Return (x, y) of the center of cell containing provided text 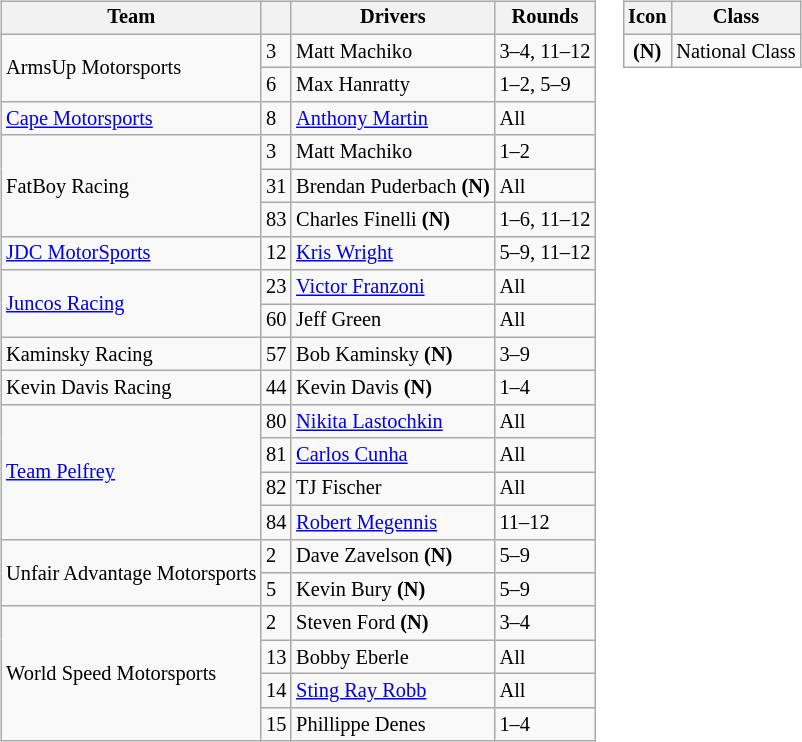
1–2, 5–9 (546, 85)
Rounds (546, 18)
3–4, 11–12 (546, 51)
Kevin Davis (N) (392, 388)
TJ Fischer (392, 489)
44 (276, 388)
Class (736, 18)
1–6, 11–12 (546, 220)
8 (276, 119)
31 (276, 186)
13 (276, 657)
(N) (647, 51)
Kevin Bury (N) (392, 590)
Sting Ray Robb (392, 691)
5 (276, 590)
Kris Wright (392, 253)
Juncos Racing (131, 304)
84 (276, 522)
Steven Ford (N) (392, 623)
Anthony Martin (392, 119)
Kevin Davis Racing (131, 388)
Icon (647, 18)
3–9 (546, 354)
11–12 (546, 522)
ArmsUp Motorsports (131, 68)
60 (276, 321)
Victor Franzoni (392, 287)
Brendan Puderbach (N) (392, 186)
81 (276, 455)
Bobby Eberle (392, 657)
57 (276, 354)
World Speed Motorsports (131, 674)
Cape Motorsports (131, 119)
80 (276, 422)
23 (276, 287)
Charles Finelli (N) (392, 220)
5–9, 11–12 (546, 253)
Dave Zavelson (N) (392, 556)
Team (131, 18)
1–2 (546, 152)
Max Hanratty (392, 85)
National Class (736, 51)
Bob Kaminsky (N) (392, 354)
Jeff Green (392, 321)
Team Pelfrey (131, 472)
FatBoy Racing (131, 186)
Carlos Cunha (392, 455)
12 (276, 253)
Drivers (392, 18)
JDC MotorSports (131, 253)
14 (276, 691)
Phillippe Denes (392, 724)
Robert Megennis (392, 522)
6 (276, 85)
3–4 (546, 623)
82 (276, 489)
Nikita Lastochkin (392, 422)
Unfair Advantage Motorsports (131, 572)
83 (276, 220)
Kaminsky Racing (131, 354)
15 (276, 724)
